For the text-containing cell, return its midpoint in (x, y) coordinate format. 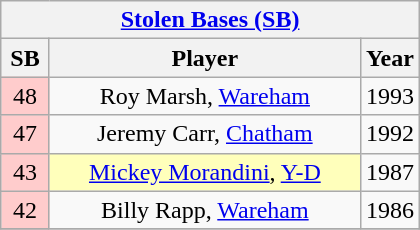
1993 (390, 96)
47 (26, 134)
43 (26, 172)
Jeremy Carr, Chatham (204, 134)
48 (26, 96)
Billy Rapp, Wareham (204, 210)
42 (26, 210)
SB (26, 58)
Mickey Morandini, Y-D (204, 172)
Stolen Bases (SB) (210, 20)
Roy Marsh, Wareham (204, 96)
Player (204, 58)
1992 (390, 134)
1986 (390, 210)
1987 (390, 172)
Year (390, 58)
